Provide the [x, y] coordinate of the cell's center where the given text is located.  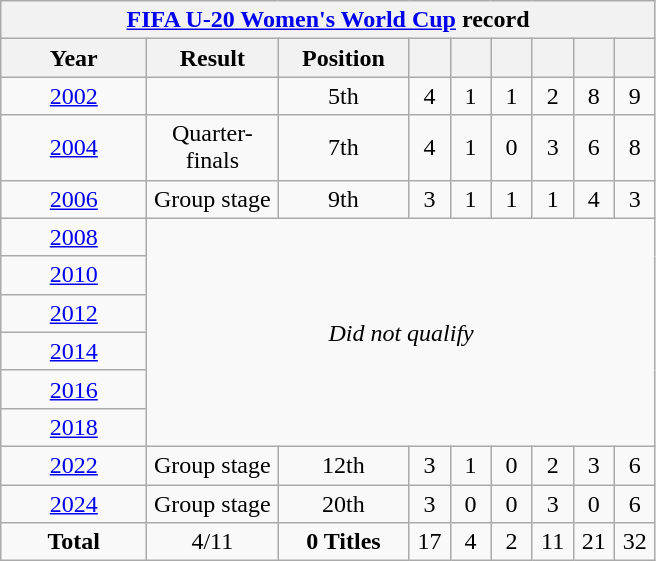
Position [344, 58]
2004 [74, 148]
2012 [74, 313]
Result [212, 58]
5th [344, 96]
Did not qualify [401, 332]
0 Titles [344, 542]
7th [344, 148]
2018 [74, 427]
4/11 [212, 542]
12th [344, 465]
21 [594, 542]
Year [74, 58]
Total [74, 542]
2014 [74, 351]
FIFA U-20 Women's World Cup record [328, 20]
2006 [74, 199]
2016 [74, 389]
2022 [74, 465]
9th [344, 199]
11 [552, 542]
2008 [74, 237]
2010 [74, 275]
2002 [74, 96]
2024 [74, 503]
Quarter-finals [212, 148]
9 [634, 96]
32 [634, 542]
17 [430, 542]
20th [344, 503]
